Search for the cell housing the specified text and yield its [x, y] center coordinate. 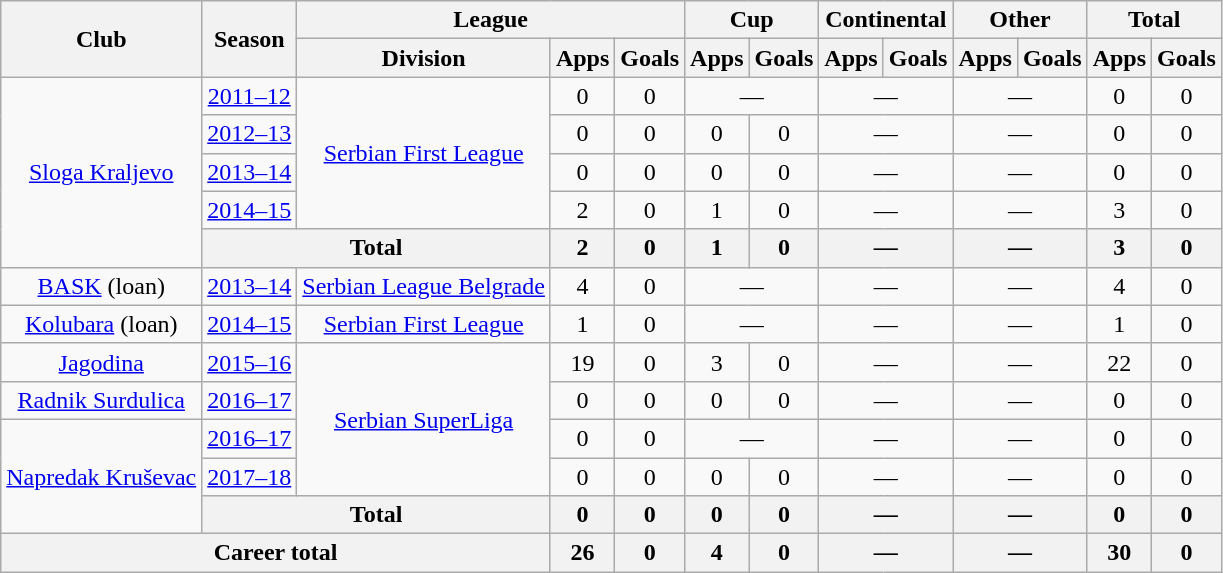
2017–18 [250, 477]
Division [424, 58]
Kolubara (loan) [102, 324]
2015–16 [250, 362]
30 [1119, 553]
26 [582, 553]
Season [250, 39]
Serbian League Belgrade [424, 286]
Club [102, 39]
Serbian SuperLiga [424, 419]
Other [1020, 20]
Sloga Kraljevo [102, 172]
Career total [276, 553]
Cup [752, 20]
League [491, 20]
BASK (loan) [102, 286]
19 [582, 362]
Jagodina [102, 362]
Radnik Surdulica [102, 400]
Napredak Kruševac [102, 476]
2011–12 [250, 96]
2012–13 [250, 134]
22 [1119, 362]
Continental [886, 20]
